Capture the cell that displays the provided text and extract its [X, Y] central coordinate. 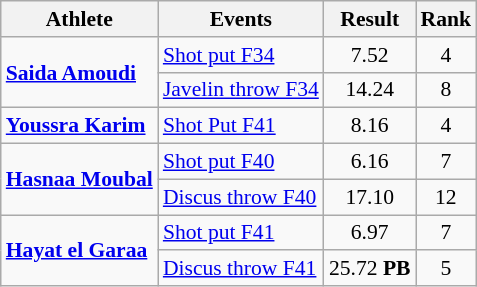
Events [241, 19]
Shot put F40 [241, 162]
Rank [446, 19]
8.16 [370, 126]
6.16 [370, 162]
17.10 [370, 197]
12 [446, 197]
Hayat el Garaa [80, 250]
Discus throw F40 [241, 197]
Youssra Karim [80, 126]
Shot Put F41 [241, 126]
Result [370, 19]
25.72 PB [370, 269]
14.24 [370, 90]
Hasnaa Moubal [80, 180]
Shot put F41 [241, 233]
Saida Amoudi [80, 72]
6.97 [370, 233]
Shot put F34 [241, 55]
Athlete [80, 19]
8 [446, 90]
5 [446, 269]
Javelin throw F34 [241, 90]
7.52 [370, 55]
Discus throw F41 [241, 269]
